Detect which cell encompasses the target text, then output its (X, Y) center coordinate. 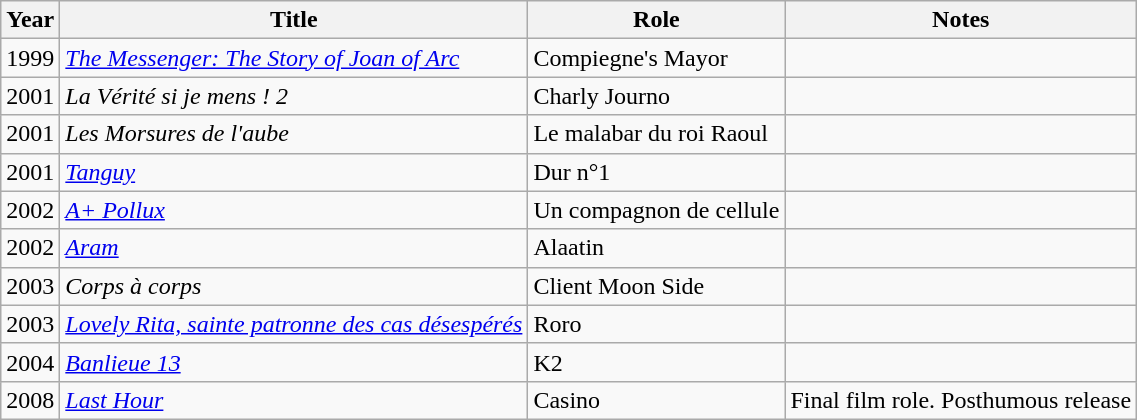
The Messenger: The Story of Joan of Arc (294, 58)
A+ Pollux (294, 210)
Role (656, 20)
Tanguy (294, 172)
Charly Journo (656, 96)
2004 (30, 362)
La Vérité si je mens ! 2 (294, 96)
Final film role. Posthumous release (961, 400)
K2 (656, 362)
Casino (656, 400)
Title (294, 20)
Le malabar du roi Raoul (656, 134)
Alaatin (656, 248)
Corps à corps (294, 286)
Un compagnon de cellule (656, 210)
Last Hour (294, 400)
2008 (30, 400)
Les Morsures de l'aube (294, 134)
Lovely Rita, sainte patronne des cas désespérés (294, 324)
Banlieue 13 (294, 362)
Notes (961, 20)
Aram (294, 248)
1999 (30, 58)
Client Moon Side (656, 286)
Roro (656, 324)
Compiegne's Mayor (656, 58)
Dur n°1 (656, 172)
Year (30, 20)
